Search for the cell housing the specified text and yield its (X, Y) center coordinate. 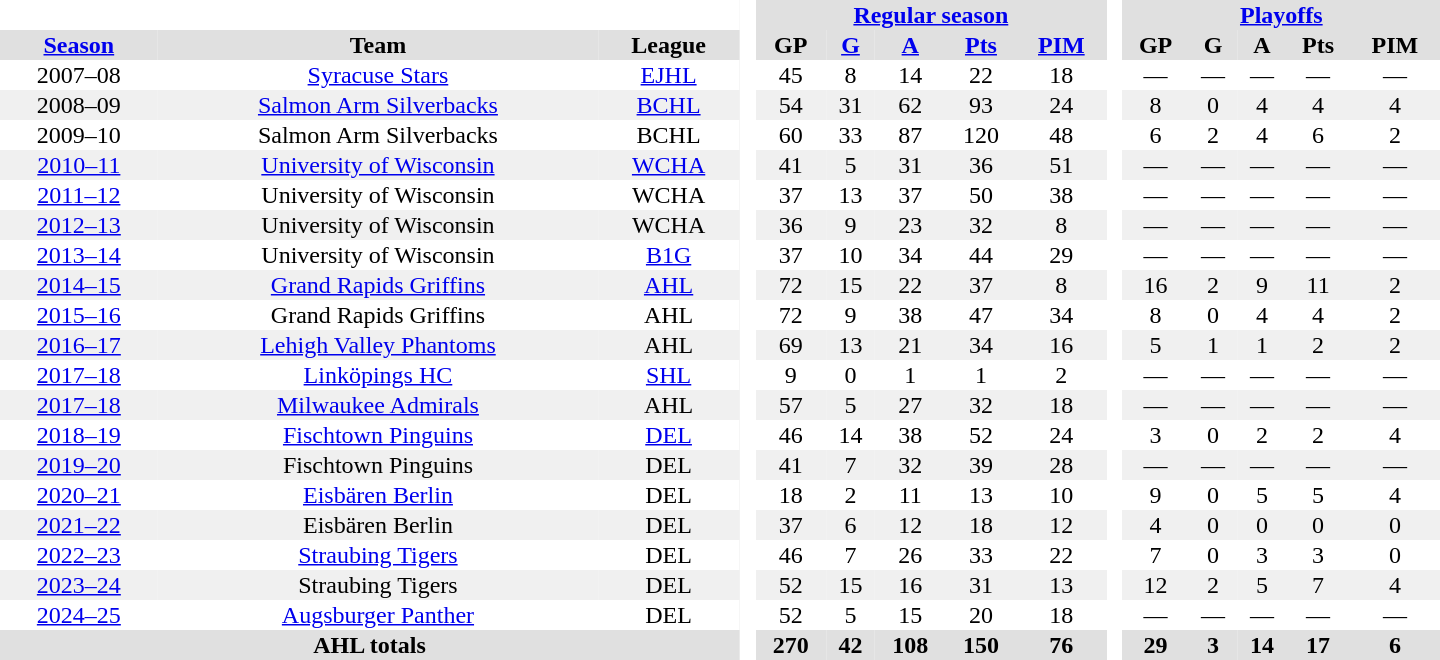
87 (910, 135)
108 (910, 645)
Team (378, 45)
2009–10 (79, 135)
2014–15 (79, 285)
2022–23 (79, 555)
2012–13 (79, 225)
60 (790, 135)
2013–14 (79, 255)
2018–19 (79, 435)
50 (982, 195)
2011–12 (79, 195)
120 (982, 135)
Lehigh Valley Phantoms (378, 345)
B1G (668, 255)
76 (1061, 645)
2024–25 (79, 615)
270 (790, 645)
44 (982, 255)
2019–20 (79, 465)
17 (1318, 645)
2015–16 (79, 315)
23 (910, 225)
57 (790, 405)
Regular season (930, 15)
47 (982, 315)
2016–17 (79, 345)
Playoffs (1282, 15)
39 (982, 465)
2007–08 (79, 75)
48 (1061, 135)
26 (910, 555)
Milwaukee Admirals (378, 405)
27 (910, 405)
62 (910, 105)
2023–24 (79, 585)
42 (850, 645)
2021–22 (79, 525)
AHL totals (370, 645)
Linköpings HC (378, 375)
League (668, 45)
69 (790, 345)
93 (982, 105)
150 (982, 645)
28 (1061, 465)
Syracuse Stars (378, 75)
54 (790, 105)
Augsburger Panther (378, 615)
20 (982, 615)
2008–09 (79, 105)
2020–21 (79, 495)
21 (910, 345)
45 (790, 75)
Season (79, 45)
2010–11 (79, 165)
EJHL (668, 75)
51 (1061, 165)
SHL (668, 375)
